Determine the [x, y] coordinate at the center of the cell enclosing the given text.  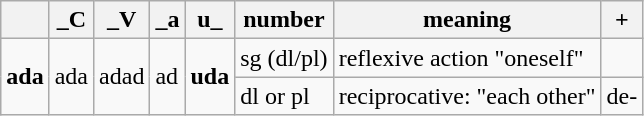
+ [622, 20]
de- [622, 96]
reciprocative: "each other" [467, 96]
number [284, 20]
u_ [210, 20]
dl or pl [284, 96]
_V [122, 20]
_C [71, 20]
reflexive action "oneself" [467, 58]
sg (dl/pl) [284, 58]
uda [210, 77]
meaning [467, 20]
adad [122, 77]
_a [168, 20]
ad [168, 77]
